Pinpoint the cell where the given text exists, returning its (x, y) midpoint coordinate. 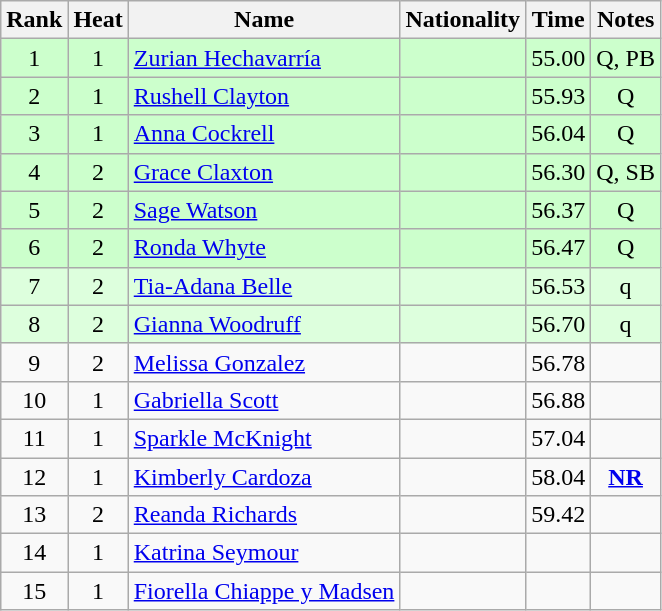
Rank (34, 20)
57.04 (558, 438)
59.42 (558, 515)
Time (558, 20)
Reanda Richards (264, 515)
Melissa Gonzalez (264, 362)
Anna Cockrell (264, 134)
14 (34, 553)
56.70 (558, 324)
Nationality (463, 20)
56.47 (558, 248)
Ronda Whyte (264, 248)
55.00 (558, 58)
Tia-Adana Belle (264, 286)
3 (34, 134)
Name (264, 20)
Q, SB (626, 172)
11 (34, 438)
56.78 (558, 362)
Gabriella Scott (264, 400)
56.53 (558, 286)
58.04 (558, 477)
Gianna Woodruff (264, 324)
6 (34, 248)
Zurian Hechavarría (264, 58)
56.30 (558, 172)
Kimberly Cardoza (264, 477)
5 (34, 210)
NR (626, 477)
7 (34, 286)
56.88 (558, 400)
12 (34, 477)
15 (34, 591)
Fiorella Chiappe y Madsen (264, 591)
55.93 (558, 96)
56.37 (558, 210)
10 (34, 400)
Heat (98, 20)
Katrina Seymour (264, 553)
Sage Watson (264, 210)
4 (34, 172)
Notes (626, 20)
Rushell Clayton (264, 96)
8 (34, 324)
Grace Claxton (264, 172)
Sparkle McKnight (264, 438)
Q, PB (626, 58)
9 (34, 362)
56.04 (558, 134)
13 (34, 515)
